Pinpoint the cell where the given text exists, returning its [x, y] midpoint coordinate. 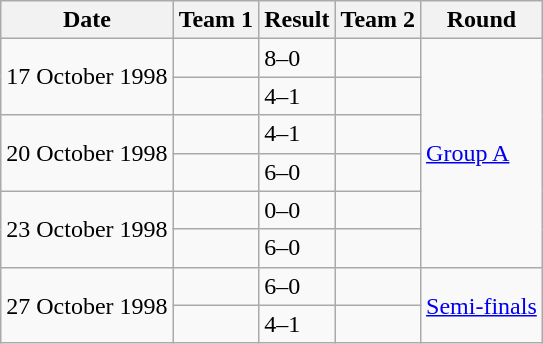
20 October 1998 [87, 153]
Result [297, 20]
Group A [482, 153]
Team 2 [378, 20]
0–0 [297, 210]
23 October 1998 [87, 229]
Date [87, 20]
27 October 1998 [87, 305]
Team 1 [216, 20]
17 October 1998 [87, 77]
Round [482, 20]
Semi-finals [482, 305]
8–0 [297, 58]
